Locate the cell with the specified text and output its (x, y) center coordinate. 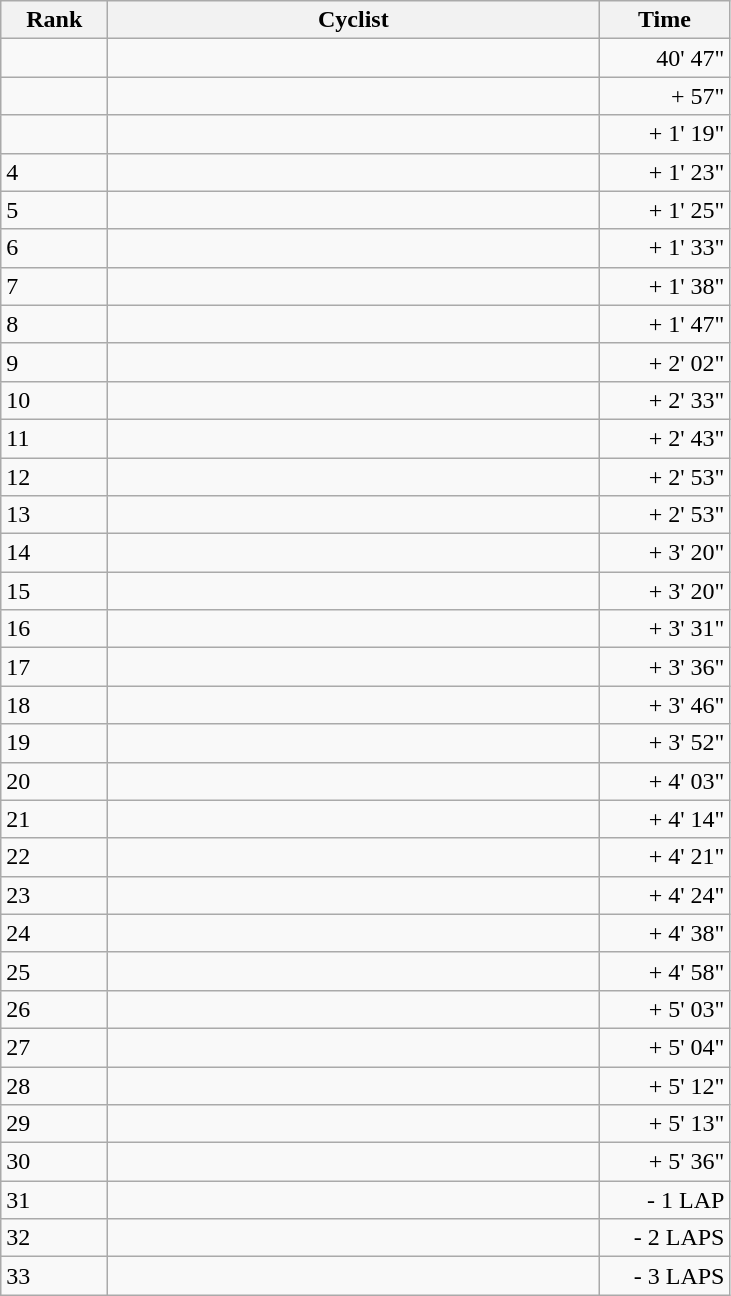
+ 4' 38" (664, 933)
+ 4' 03" (664, 781)
17 (54, 667)
7 (54, 286)
40' 47" (664, 58)
32 (54, 1238)
+ 2' 43" (664, 438)
+ 3' 52" (664, 743)
+ 3' 31" (664, 629)
+ 5' 04" (664, 1047)
+ 1' 47" (664, 324)
Time (664, 20)
+ 4' 24" (664, 895)
9 (54, 362)
24 (54, 933)
- 3 LAPS (664, 1276)
23 (54, 895)
+ 1' 25" (664, 210)
22 (54, 857)
5 (54, 210)
6 (54, 248)
+ 3' 36" (664, 667)
18 (54, 705)
Rank (54, 20)
+ 1' 23" (664, 172)
- 1 LAP (664, 1200)
10 (54, 400)
+ 1' 33" (664, 248)
+ 1' 19" (664, 134)
26 (54, 1009)
14 (54, 553)
+ 3' 46" (664, 705)
+ 57" (664, 96)
+ 1' 38" (664, 286)
28 (54, 1085)
+ 4' 21" (664, 857)
20 (54, 781)
16 (54, 629)
29 (54, 1124)
11 (54, 438)
15 (54, 591)
+ 5' 12" (664, 1085)
25 (54, 971)
+ 5' 03" (664, 1009)
13 (54, 515)
- 2 LAPS (664, 1238)
21 (54, 819)
+ 4' 58" (664, 971)
Cyclist (354, 20)
+ 5' 36" (664, 1162)
12 (54, 477)
8 (54, 324)
+ 5' 13" (664, 1124)
+ 2' 33" (664, 400)
4 (54, 172)
30 (54, 1162)
27 (54, 1047)
+ 4' 14" (664, 819)
+ 2' 02" (664, 362)
19 (54, 743)
31 (54, 1200)
33 (54, 1276)
